Output the (X, Y) coordinate of the center of the cell containing the given text.  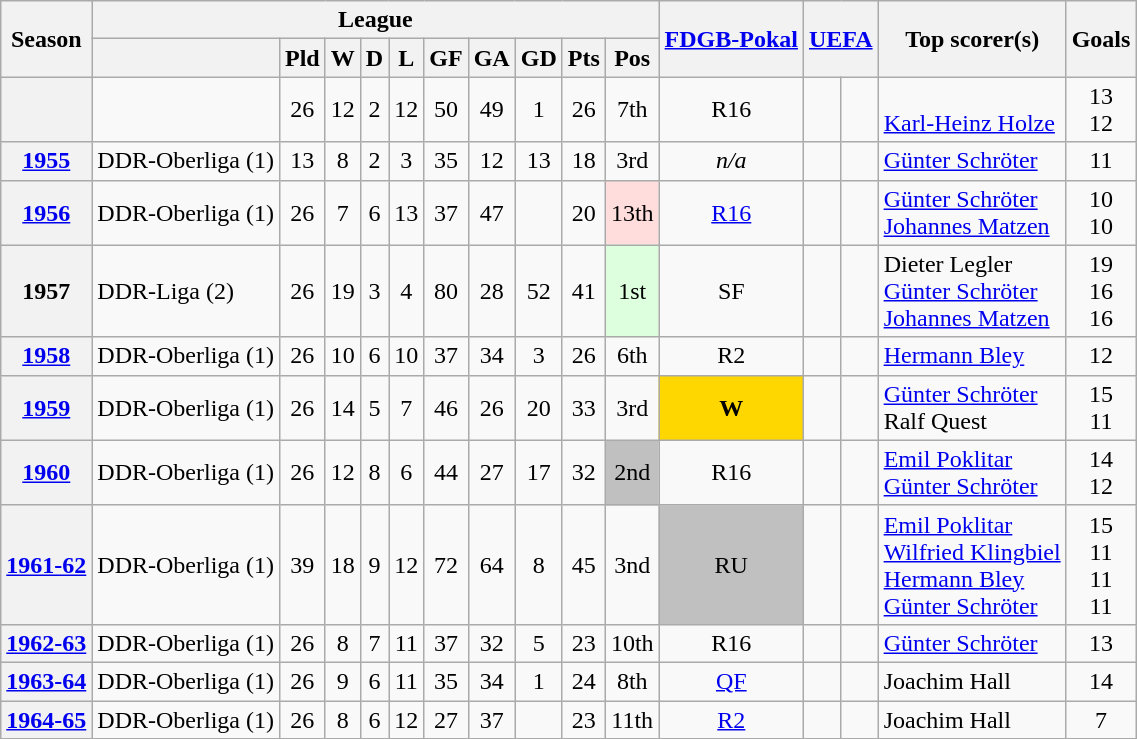
Pld (302, 58)
DDR-Liga (2) (186, 291)
GA (492, 58)
64 (492, 564)
Pts (584, 58)
50 (446, 110)
45 (584, 564)
46 (446, 408)
8th (632, 681)
28 (492, 291)
Goals (1101, 39)
72 (446, 564)
3nd (632, 564)
1010 (1101, 212)
1959 (46, 408)
24 (584, 681)
1964-65 (46, 719)
11th (632, 719)
Emil Poklitar Wilfried Klingbiel Hermann Bley Günter Schröter (972, 564)
GD (538, 58)
1957 (46, 291)
Top scorer(s) (972, 39)
2nd (632, 472)
7th (632, 110)
Karl-Heinz Holze (972, 110)
Season (46, 39)
41 (584, 291)
SF (731, 291)
47 (492, 212)
10th (632, 643)
33 (584, 408)
17 (538, 472)
1312 (1101, 110)
QF (731, 681)
4 (406, 291)
Günter Schröter Johannes Matzen (972, 212)
Günter Schröter Ralf Quest (972, 408)
1961-62 (46, 564)
FDGB-Pokal (731, 39)
1412 (1101, 472)
1st (632, 291)
1960 (46, 472)
Emil Poklitar Günter Schröter (972, 472)
6th (632, 356)
Dieter Legler Günter Schröter Johannes Matzen (972, 291)
Hermann Bley (972, 356)
League (376, 20)
Pos (632, 58)
19 (342, 291)
1511 (1101, 408)
191616 (1101, 291)
1958 (46, 356)
GF (446, 58)
80 (446, 291)
52 (538, 291)
n/a (731, 161)
RU (731, 564)
13th (632, 212)
1955 (46, 161)
1963-64 (46, 681)
D (374, 58)
1962-63 (46, 643)
UEFA (840, 39)
39 (302, 564)
49 (492, 110)
15111111 (1101, 564)
44 (446, 472)
L (406, 58)
1956 (46, 212)
